Capture the cell that displays the provided text and extract its [x, y] central coordinate. 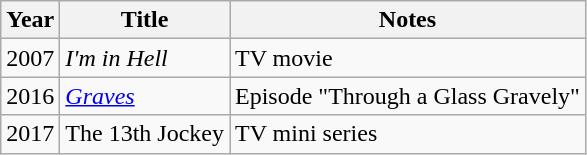
2017 [30, 134]
Episode "Through a Glass Gravely" [408, 96]
Graves [145, 96]
2016 [30, 96]
Title [145, 20]
2007 [30, 58]
TV movie [408, 58]
Year [30, 20]
TV mini series [408, 134]
Notes [408, 20]
I'm in Hell [145, 58]
The 13th Jockey [145, 134]
